From the cell containing the given text, extract its center point as (X, Y) coordinate. 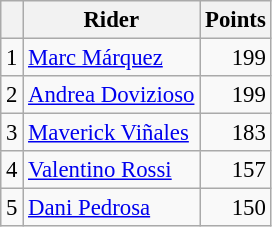
157 (236, 170)
183 (236, 133)
Points (236, 20)
Valentino Rossi (112, 170)
Andrea Dovizioso (112, 95)
5 (12, 208)
Marc Márquez (112, 58)
3 (12, 133)
4 (12, 170)
Maverick Viñales (112, 133)
Rider (112, 20)
150 (236, 208)
2 (12, 95)
Dani Pedrosa (112, 208)
1 (12, 58)
